Find where the given text appears and provide that cell's center as [x, y] coordinate. 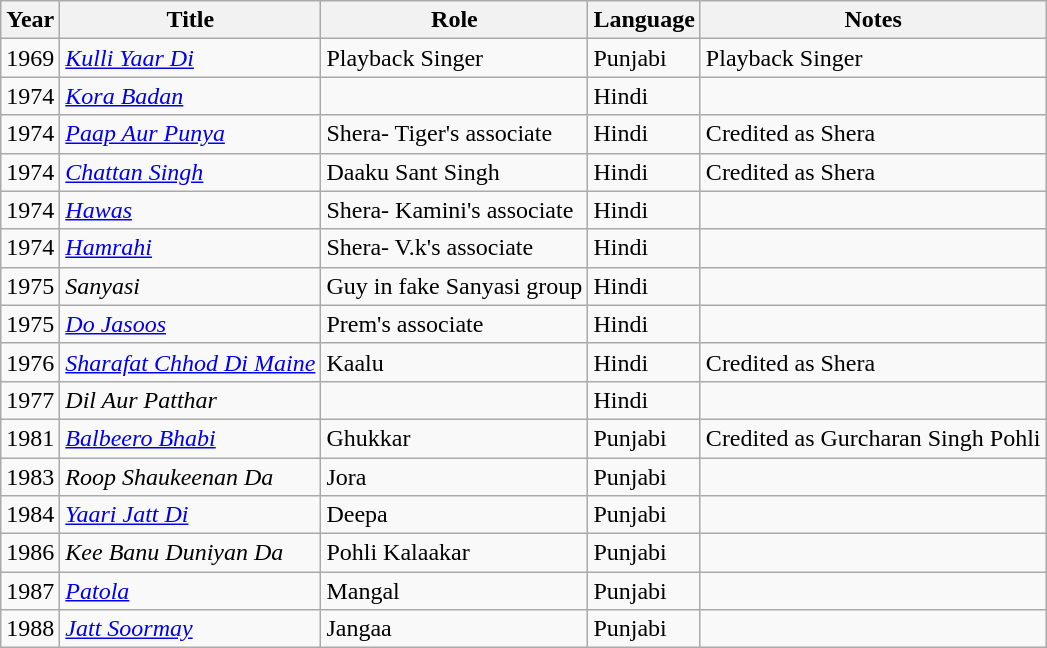
Prem's associate [454, 324]
Pohli Kalaakar [454, 553]
Title [190, 20]
Dil Aur Patthar [190, 400]
Hamrahi [190, 248]
Paap Aur Punya [190, 134]
Jora [454, 477]
1987 [30, 591]
Role [454, 20]
Deepa [454, 515]
Sharafat Chhod Di Maine [190, 362]
Balbeero Bhabi [190, 438]
Shera- V.k's associate [454, 248]
1983 [30, 477]
Yaari Jatt Di [190, 515]
Credited as Gurcharan Singh Pohli [873, 438]
Sanyasi [190, 286]
Hawas [190, 210]
1988 [30, 629]
1969 [30, 58]
1984 [30, 515]
Kee Banu Duniyan Da [190, 553]
Kaalu [454, 362]
Mangal [454, 591]
Year [30, 20]
Language [644, 20]
Jatt Soormay [190, 629]
Patola [190, 591]
Shera- Tiger's associate [454, 134]
Shera- Kamini's associate [454, 210]
Kulli Yaar Di [190, 58]
1986 [30, 553]
Roop Shaukeenan Da [190, 477]
Chattan Singh [190, 172]
Jangaa [454, 629]
Ghukkar [454, 438]
Daaku Sant Singh [454, 172]
Guy in fake Sanyasi group [454, 286]
1976 [30, 362]
Kora Badan [190, 96]
1981 [30, 438]
Notes [873, 20]
1977 [30, 400]
Do Jasoos [190, 324]
